Locate the cell with the specified text and output its [x, y] center coordinate. 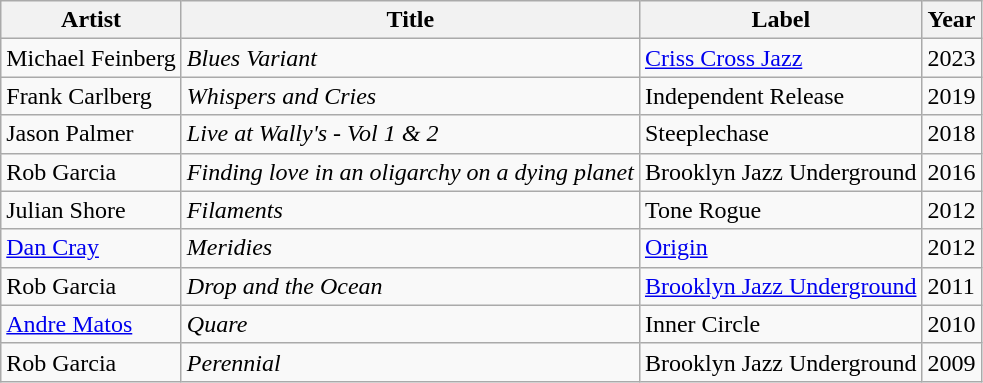
Drop and the Ocean [410, 286]
Inner Circle [780, 324]
Title [410, 20]
Origin [780, 248]
Tone Rogue [780, 210]
Whispers and Cries [410, 96]
Finding love in an oligarchy on a dying planet [410, 172]
Jason Palmer [92, 134]
Independent Release [780, 96]
Frank Carlberg [92, 96]
2023 [952, 58]
Blues Variant [410, 58]
Year [952, 20]
Dan Cray [92, 248]
2016 [952, 172]
2018 [952, 134]
Criss Cross Jazz [780, 58]
2011 [952, 286]
Live at Wally's - Vol 1 & 2 [410, 134]
Julian Shore [92, 210]
Artist [92, 20]
Quare [410, 324]
Steeplechase [780, 134]
Label [780, 20]
Andre Matos [92, 324]
2009 [952, 362]
Filaments [410, 210]
2010 [952, 324]
Meridies [410, 248]
2019 [952, 96]
Michael Feinberg [92, 58]
Perennial [410, 362]
